Detect which cell encompasses the target text, then output its (x, y) center coordinate. 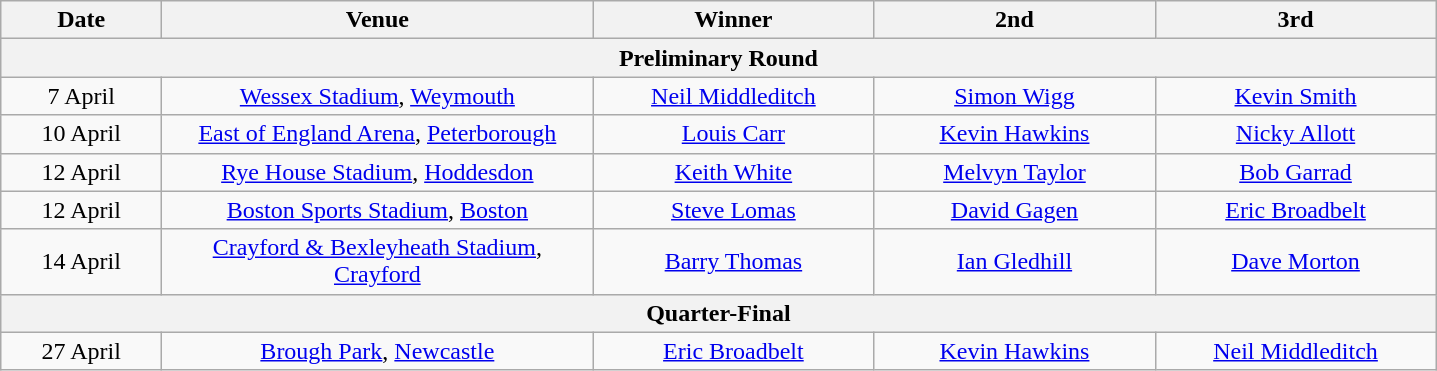
10 April (82, 134)
Quarter-Final (718, 313)
Steve Lomas (734, 210)
Nicky Allott (1296, 134)
Keith White (734, 172)
Brough Park, Newcastle (378, 351)
Louis Carr (734, 134)
Boston Sports Stadium, Boston (378, 210)
3rd (1296, 20)
Preliminary Round (718, 58)
Barry Thomas (734, 262)
Rye House Stadium, Hoddesdon (378, 172)
David Gagen (1014, 210)
Crayford & Bexleyheath Stadium, Crayford (378, 262)
East of England Arena, Peterborough (378, 134)
Kevin Smith (1296, 96)
7 April (82, 96)
14 April (82, 262)
Bob Garrad (1296, 172)
27 April (82, 351)
Date (82, 20)
Venue (378, 20)
Winner (734, 20)
Simon Wigg (1014, 96)
Ian Gledhill (1014, 262)
Dave Morton (1296, 262)
2nd (1014, 20)
Wessex Stadium, Weymouth (378, 96)
Melvyn Taylor (1014, 172)
